Detect which cell encompasses the target text, then output its (X, Y) center coordinate. 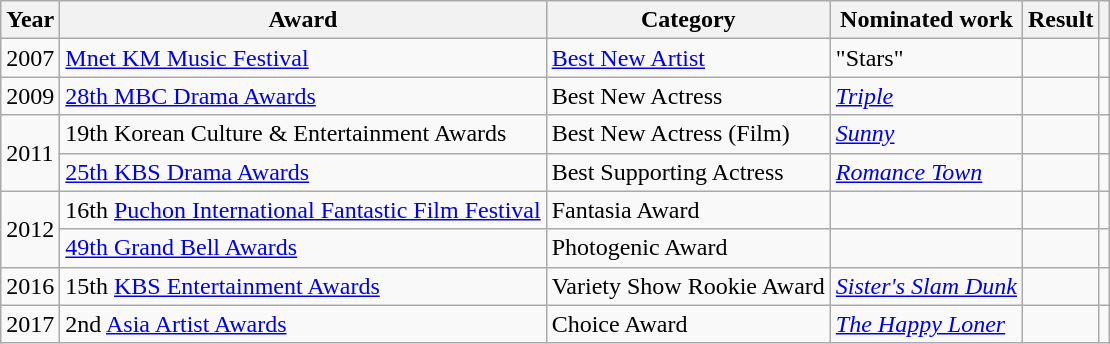
2012 (30, 229)
Category (688, 20)
15th KBS Entertainment Awards (303, 286)
Year (30, 20)
2017 (30, 324)
Mnet KM Music Festival (303, 58)
2011 (30, 153)
49th Grand Bell Awards (303, 248)
28th MBC Drama Awards (303, 96)
Best New Actress (688, 96)
Choice Award (688, 324)
Romance Town (926, 172)
Sister's Slam Dunk (926, 286)
25th KBS Drama Awards (303, 172)
Sunny (926, 134)
Triple (926, 96)
Best New Artist (688, 58)
Best New Actress (Film) (688, 134)
Fantasia Award (688, 210)
Photogenic Award (688, 248)
Result (1061, 20)
2009 (30, 96)
Best Supporting Actress (688, 172)
Nominated work (926, 20)
"Stars" (926, 58)
Award (303, 20)
Variety Show Rookie Award (688, 286)
The Happy Loner (926, 324)
2016 (30, 286)
19th Korean Culture & Entertainment Awards (303, 134)
16th Puchon International Fantastic Film Festival (303, 210)
2nd Asia Artist Awards (303, 324)
2007 (30, 58)
